For the text-containing cell, return its midpoint in (X, Y) coordinate format. 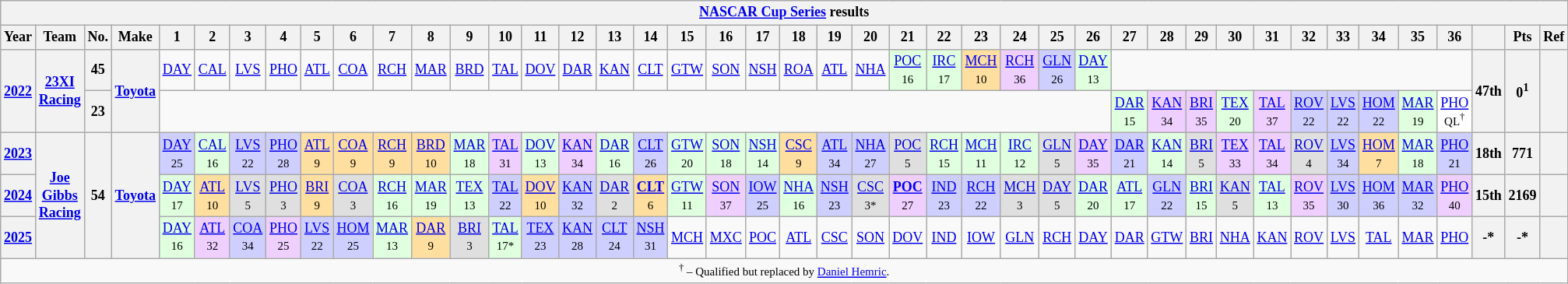
DAY13 (1093, 70)
18th (1489, 154)
NSH23 (835, 196)
CLT26 (651, 154)
HOM36 (1378, 196)
MXC (726, 237)
5 (317, 37)
CAL (212, 70)
CLT24 (614, 237)
DAY16 (177, 237)
CSC9 (799, 154)
POC5 (908, 154)
NSH31 (651, 237)
SON18 (726, 154)
BRD10 (431, 154)
Year (19, 37)
12 (578, 37)
11 (540, 37)
PHO21 (1454, 154)
RCH15 (944, 154)
2023 (19, 154)
GLN22 (1167, 196)
54 (98, 196)
ATL17 (1129, 196)
IOW (981, 237)
TAL31 (505, 154)
25 (1057, 37)
HOM7 (1378, 154)
DAY25 (177, 154)
COA (353, 70)
No. (98, 37)
LVS30 (1342, 196)
45 (98, 70)
8 (431, 37)
30 (1235, 37)
IRC12 (1020, 154)
SON37 (726, 196)
BRI15 (1202, 196)
DAY35 (1093, 154)
32 (1310, 37)
NSH (763, 70)
POC (763, 237)
ATL32 (212, 237)
LVS34 (1342, 154)
23XI Racing (59, 91)
PHO40 (1454, 196)
17 (763, 37)
RCH22 (981, 196)
BRI9 (317, 196)
16 (726, 37)
BRI (1202, 237)
ATL34 (835, 154)
BRI3 (469, 237)
GLN26 (1057, 70)
ATL9 (317, 154)
ROV4 (1310, 154)
POC27 (908, 196)
4 (283, 37)
KAN14 (1167, 154)
MAR13 (392, 237)
GLN (1020, 237)
DAR16 (614, 154)
PHO3 (283, 196)
IND (944, 237)
TAL37 (1272, 112)
DAR15 (1129, 112)
ROV (1310, 237)
7 (392, 37)
DAR21 (1129, 154)
CLT (651, 70)
PHO28 (283, 154)
2025 (19, 237)
IND23 (944, 196)
RCH9 (392, 154)
Pts (1523, 37)
IRC17 (944, 70)
35 (1418, 37)
TEX23 (540, 237)
RCH16 (392, 196)
2 (212, 37)
BRI35 (1202, 112)
MAR32 (1418, 196)
CLT6 (651, 196)
NSH14 (763, 154)
NHA27 (870, 154)
ROV22 (1310, 112)
47th (1489, 91)
NASCAR Cup Series results (785, 12)
COA3 (353, 196)
2022 (19, 91)
DOV13 (540, 154)
Joe Gibbs Racing (59, 196)
CSC3* (870, 196)
KAN28 (578, 237)
HOM22 (1378, 112)
Team (59, 37)
15 (687, 37)
2024 (19, 196)
CSC (835, 237)
DAR20 (1093, 196)
36 (1454, 37)
9 (469, 37)
24 (1020, 37)
ROV35 (1310, 196)
26 (1093, 37)
22 (944, 37)
LVS5 (248, 196)
DAY5 (1057, 196)
KAN32 (578, 196)
KAN5 (1235, 196)
MCH11 (981, 154)
ROA (799, 70)
GLN5 (1057, 154)
19 (835, 37)
PHOQL† (1454, 112)
14 (651, 37)
† – Qualified but replaced by Daniel Hemric. (785, 271)
6 (353, 37)
TEX33 (1235, 154)
28 (1167, 37)
31 (1272, 37)
NHA16 (799, 196)
TAL17* (505, 237)
HOM25 (353, 237)
TEX20 (1235, 112)
18 (799, 37)
MCH10 (981, 70)
34 (1378, 37)
TAL13 (1272, 196)
TEX13 (469, 196)
ATL10 (212, 196)
PHO25 (283, 237)
COA34 (248, 237)
DAR2 (614, 196)
3 (248, 37)
DAY17 (177, 196)
TAL22 (505, 196)
RCH36 (1020, 70)
TAL34 (1272, 154)
771 (1523, 154)
MCH (687, 237)
GTW20 (687, 154)
BRI5 (1202, 154)
GTW11 (687, 196)
DAR9 (431, 237)
DOV10 (540, 196)
2169 (1523, 196)
Ref (1554, 37)
20 (870, 37)
POC16 (908, 70)
15th (1489, 196)
27 (1129, 37)
13 (614, 37)
IOW25 (763, 196)
29 (1202, 37)
21 (908, 37)
BRD (469, 70)
CAL16 (212, 154)
COA9 (353, 154)
33 (1342, 37)
MCH3 (1020, 196)
Make (135, 37)
10 (505, 37)
01 (1523, 91)
1 (177, 37)
